From the cell containing the given text, extract its center point as (X, Y) coordinate. 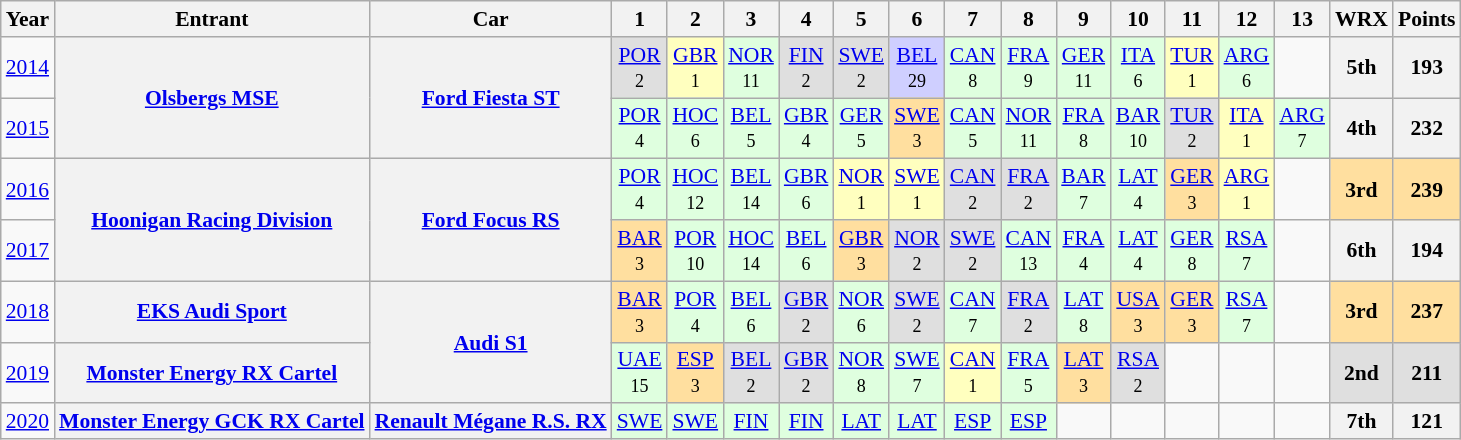
WRX (1362, 19)
Points (1427, 19)
POR2 (640, 68)
2nd (1362, 372)
BAR7 (1084, 190)
HOC12 (695, 190)
EKS Audi Sport (212, 312)
BAR10 (1138, 128)
TUR2 (1192, 128)
211 (1427, 372)
CAN1 (973, 372)
2015 (28, 128)
CAN7 (973, 312)
2014 (28, 68)
GBR4 (806, 128)
NOR6 (861, 312)
Hoonigan Racing Division (212, 220)
ITA6 (1138, 68)
FRA4 (1084, 250)
TUR1 (1192, 68)
9 (1084, 19)
Monster Energy GCK RX Cartel (212, 422)
CAN8 (973, 68)
SWE3 (917, 128)
8 (1028, 19)
3 (751, 19)
193 (1427, 68)
GER5 (861, 128)
12 (1247, 19)
Year (28, 19)
BEL14 (751, 190)
GBR3 (861, 250)
10 (1138, 19)
11 (1192, 19)
2020 (28, 422)
POR10 (695, 250)
UAE15 (640, 372)
BEL5 (751, 128)
4 (806, 19)
RSA2 (1138, 372)
Monster Energy RX Cartel (212, 372)
HOC6 (695, 128)
5 (861, 19)
Car (491, 19)
LAT3 (1084, 372)
GBR6 (806, 190)
194 (1427, 250)
7th (1362, 422)
FRA9 (1028, 68)
NOR8 (861, 372)
6th (1362, 250)
NOR1 (861, 190)
FRA8 (1084, 128)
GER11 (1084, 68)
13 (1302, 19)
Olsbergs MSE (212, 98)
2 (695, 19)
7 (973, 19)
232 (1427, 128)
1 (640, 19)
ARG6 (1247, 68)
GER8 (1192, 250)
ARG1 (1247, 190)
USA3 (1138, 312)
4th (1362, 128)
Ford Fiesta ST (491, 98)
Renault Mégane R.S. RX (491, 422)
121 (1427, 422)
FRA5 (1028, 372)
2017 (28, 250)
SWE7 (917, 372)
CAN5 (973, 128)
BEL29 (917, 68)
CAN13 (1028, 250)
ARG7 (1302, 128)
ITA1 (1247, 128)
GBR1 (695, 68)
2016 (28, 190)
2019 (28, 372)
237 (1427, 312)
239 (1427, 190)
Ford Focus RS (491, 220)
Audi S1 (491, 342)
5th (1362, 68)
Entrant (212, 19)
NOR2 (917, 250)
HOC14 (751, 250)
2018 (28, 312)
SWE1 (917, 190)
ESP3 (695, 372)
FIN2 (806, 68)
LAT8 (1084, 312)
CAN2 (973, 190)
6 (917, 19)
BEL2 (751, 372)
